Return [X, Y] of the center of cell containing provided text 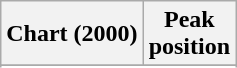
Peakposition [189, 34]
Chart (2000) [72, 34]
